Return [x, y] of the center of cell containing provided text 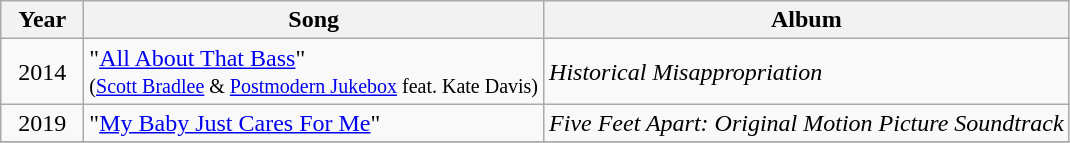
"My Baby Just Cares For Me" [314, 123]
Five Feet Apart: Original Motion Picture Soundtrack [807, 123]
Album [807, 20]
Song [314, 20]
2014 [42, 72]
"All About That Bass" (Scott Bradlee & Postmodern Jukebox feat. Kate Davis) [314, 72]
2019 [42, 123]
Historical Misappropriation [807, 72]
Year [42, 20]
